Output the (x, y) coordinate of the center of the cell containing the given text.  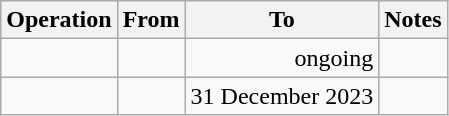
31 December 2023 (282, 96)
ongoing (282, 58)
To (282, 20)
Notes (413, 20)
Operation (59, 20)
From (151, 20)
